Scan for the cell matching the given text and deliver its [x, y] coordinate at center. 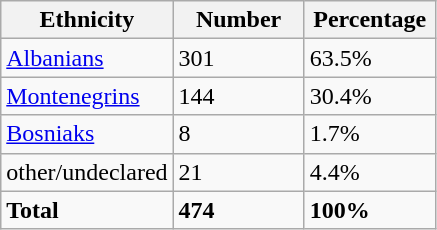
21 [238, 172]
Number [238, 20]
Bosniaks [87, 134]
4.4% [370, 172]
1.7% [370, 134]
other/undeclared [87, 172]
8 [238, 134]
100% [370, 210]
Ethnicity [87, 20]
Percentage [370, 20]
63.5% [370, 58]
474 [238, 210]
144 [238, 96]
301 [238, 58]
Total [87, 210]
Albanians [87, 58]
Montenegrins [87, 96]
30.4% [370, 96]
